Return [X, Y] of the center of cell containing provided text 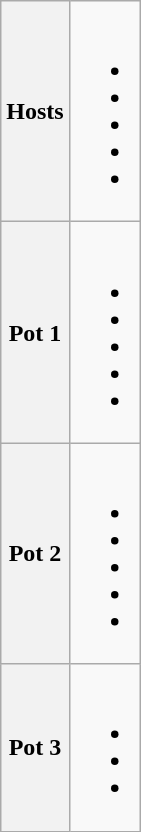
Pot 1 [35, 332]
Pot 3 [35, 748]
Pot 2 [35, 554]
Hosts [35, 112]
